Identify which cell holds the provided text, then report its (X, Y) central coordinate. 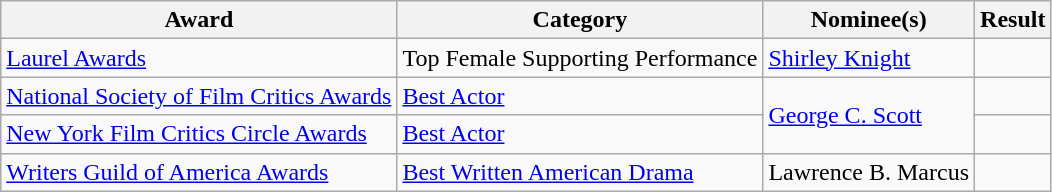
Award (199, 20)
Result (1013, 20)
George C. Scott (869, 115)
Category (580, 20)
Laurel Awards (199, 58)
Shirley Knight (869, 58)
New York Film Critics Circle Awards (199, 134)
Nominee(s) (869, 20)
National Society of Film Critics Awards (199, 96)
Writers Guild of America Awards (199, 172)
Best Written American Drama (580, 172)
Top Female Supporting Performance (580, 58)
Lawrence B. Marcus (869, 172)
